Provide the [X, Y] coordinate of the cell's center where the given text is located.  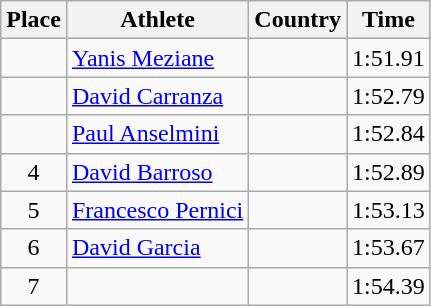
1:52.79 [389, 96]
David Garcia [157, 248]
4 [34, 172]
1:52.89 [389, 172]
1:52.84 [389, 134]
1:54.39 [389, 286]
Place [34, 20]
Athlete [157, 20]
David Carranza [157, 96]
5 [34, 210]
1:53.13 [389, 210]
Country [298, 20]
Paul Anselmini [157, 134]
7 [34, 286]
Francesco Pernici [157, 210]
David Barroso [157, 172]
Yanis Meziane [157, 58]
1:51.91 [389, 58]
1:53.67 [389, 248]
6 [34, 248]
Time [389, 20]
